Return the (x, y) coordinate for the center point of the cell that contains the specified text.  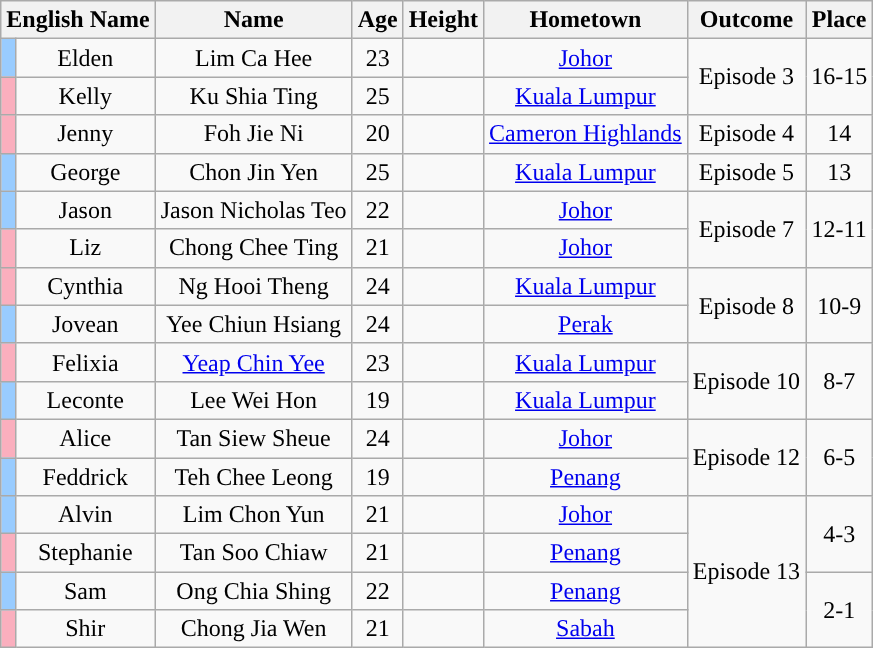
Lim Ca Hee (254, 58)
Shir (85, 629)
2-1 (840, 610)
Felixia (85, 362)
13 (840, 172)
Episode 10 (746, 381)
6-5 (840, 457)
10-9 (840, 305)
Lim Chon Yun (254, 515)
Height (443, 20)
Jason Nicholas Teo (254, 210)
Alice (85, 438)
Stephanie (85, 553)
Leconte (85, 400)
Cameron Highlands (586, 134)
Feddrick (85, 477)
Elden (85, 58)
Jovean (85, 324)
Chong Chee Ting (254, 248)
Outcome (746, 20)
Alvin (85, 515)
Jenny (85, 134)
Episode 8 (746, 305)
Name (254, 20)
English Name (78, 20)
Ong Chia Shing (254, 591)
Jason (85, 210)
Place (840, 20)
Episode 4 (746, 134)
16-15 (840, 77)
Chon Jin Yen (254, 172)
Tan Siew Sheue (254, 438)
Kelly (85, 96)
Perak (586, 324)
Sabah (586, 629)
Episode 3 (746, 77)
Lee Wei Hon (254, 400)
12-11 (840, 229)
Ku Shia Ting (254, 96)
Episode 12 (746, 457)
Hometown (586, 20)
4-3 (840, 534)
Sam (85, 591)
Cynthia (85, 286)
Episode 13 (746, 572)
Teh Chee Leong (254, 477)
George (85, 172)
20 (378, 134)
Episode 5 (746, 172)
14 (840, 134)
Yeap Chin Yee (254, 362)
Yee Chiun Hsiang (254, 324)
Age (378, 20)
Liz (85, 248)
Foh Jie Ni (254, 134)
Chong Jia Wen (254, 629)
Tan Soo Chiaw (254, 553)
Ng Hooi Theng (254, 286)
8-7 (840, 381)
Episode 7 (746, 229)
